From the cell containing the given text, extract its center point as (x, y) coordinate. 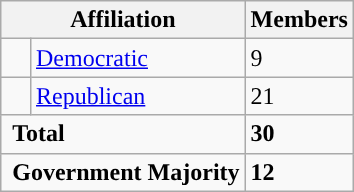
Republican (138, 96)
Total (123, 134)
Democratic (138, 58)
Members (299, 20)
Affiliation (123, 20)
30 (299, 134)
Government Majority (123, 172)
9 (299, 58)
21 (299, 96)
12 (299, 172)
